Pinpoint the cell where the given text exists, returning its (X, Y) midpoint coordinate. 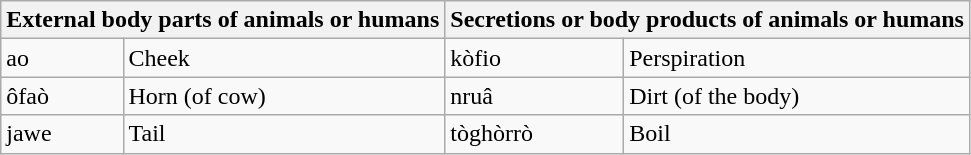
Cheek (284, 58)
kòfio (534, 58)
Perspiration (797, 58)
Boil (797, 134)
nruâ (534, 96)
ôfaò (62, 96)
Secretions or body products of animals or humans (708, 20)
Dirt (of the body) (797, 96)
jawe (62, 134)
tòghòrrò (534, 134)
ao (62, 58)
Tail (284, 134)
External body parts of animals or humans (223, 20)
Horn (of cow) (284, 96)
